Search for the cell housing the specified text and yield its [x, y] center coordinate. 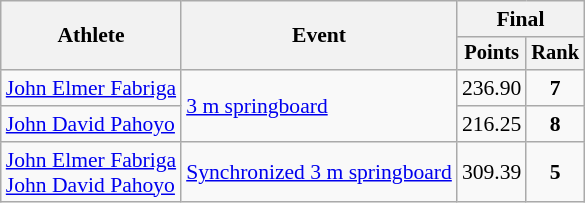
Synchronized 3 m springboard [319, 172]
Athlete [91, 36]
8 [555, 124]
309.39 [492, 172]
Rank [555, 54]
236.90 [492, 88]
John David Pahoyo [91, 124]
Points [492, 54]
7 [555, 88]
5 [555, 172]
216.25 [492, 124]
Event [319, 36]
3 m springboard [319, 106]
John Elmer FabrigaJohn David Pahoyo [91, 172]
Final [520, 19]
John Elmer Fabriga [91, 88]
